Determine the (x, y) coordinate at the center of the cell enclosing the given text.  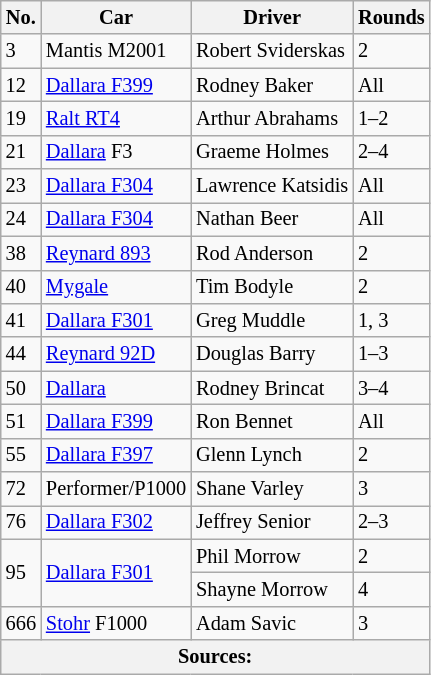
1, 3 (392, 320)
38 (21, 253)
Reynard 893 (116, 253)
Stohr F1000 (116, 623)
666 (21, 623)
Shayne Morrow (272, 589)
Shane Varley (272, 489)
41 (21, 320)
Ralt RT4 (116, 118)
4 (392, 589)
Lawrence Katsidis (272, 186)
Rod Anderson (272, 253)
Arthur Abrahams (272, 118)
Dallara F397 (116, 455)
Phil Morrow (272, 556)
Sources: (216, 657)
Driver (272, 17)
Reynard 92D (116, 354)
1–3 (392, 354)
Robert Sviderskas (272, 51)
Mantis M2001 (116, 51)
24 (21, 219)
Tim Bodyle (272, 287)
Car (116, 17)
Jeffrey Senior (272, 522)
Ron Bennet (272, 421)
Performer/P1000 (116, 489)
2–3 (392, 522)
21 (21, 152)
3–4 (392, 388)
Dallara F3 (116, 152)
Adam Savic (272, 623)
Mygale (116, 287)
Graeme Holmes (272, 152)
76 (21, 522)
23 (21, 186)
Rodney Baker (272, 85)
Dallara (116, 388)
Dallara F302 (116, 522)
Douglas Barry (272, 354)
Rodney Brincat (272, 388)
55 (21, 455)
72 (21, 489)
No. (21, 17)
Rounds (392, 17)
Glenn Lynch (272, 455)
50 (21, 388)
44 (21, 354)
12 (21, 85)
51 (21, 421)
2–4 (392, 152)
19 (21, 118)
40 (21, 287)
1–2 (392, 118)
95 (21, 572)
Greg Muddle (272, 320)
Nathan Beer (272, 219)
